Return (X, Y) of the center of cell containing provided text 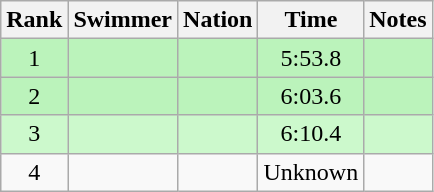
Time (311, 20)
Notes (398, 20)
2 (34, 96)
6:03.6 (311, 96)
Unknown (311, 172)
Nation (218, 20)
1 (34, 58)
Swimmer (123, 20)
4 (34, 172)
5:53.8 (311, 58)
3 (34, 134)
Rank (34, 20)
6:10.4 (311, 134)
